Locate the cell with the specified text and output its (X, Y) center coordinate. 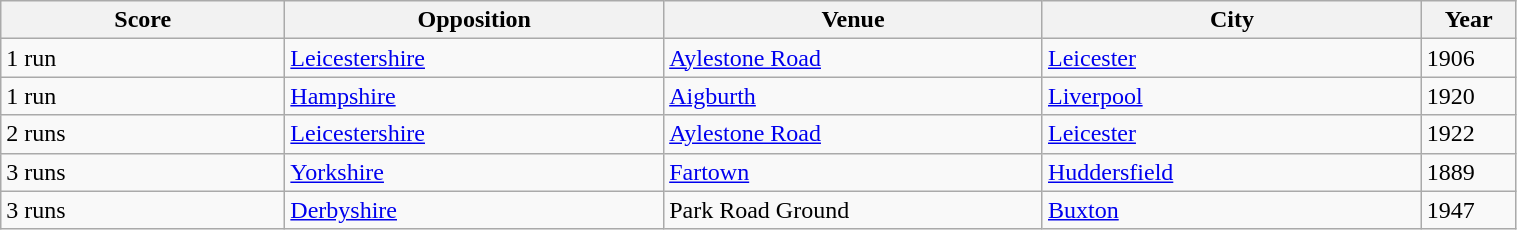
1922 (1468, 134)
Fartown (854, 172)
Score (143, 20)
Year (1468, 20)
City (1232, 20)
1889 (1468, 172)
2 runs (143, 134)
Buxton (1232, 210)
1947 (1468, 210)
Venue (854, 20)
Liverpool (1232, 96)
Huddersfield (1232, 172)
Yorkshire (474, 172)
Park Road Ground (854, 210)
Hampshire (474, 96)
Derbyshire (474, 210)
1920 (1468, 96)
Opposition (474, 20)
1906 (1468, 58)
Aigburth (854, 96)
